Capture the cell that displays the provided text and extract its [x, y] central coordinate. 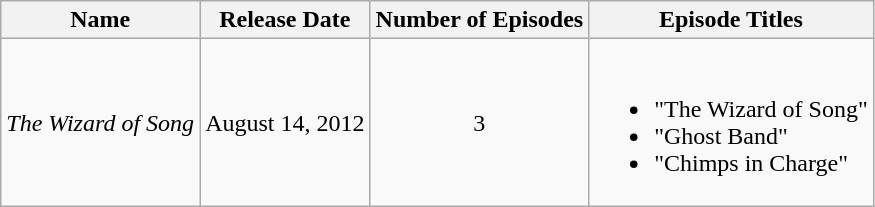
3 [480, 122]
Number of Episodes [480, 20]
Release Date [285, 20]
"The Wizard of Song""Ghost Band""Chimps in Charge" [732, 122]
August 14, 2012 [285, 122]
The Wizard of Song [100, 122]
Episode Titles [732, 20]
Name [100, 20]
